Detect which cell encompasses the target text, then output its (x, y) center coordinate. 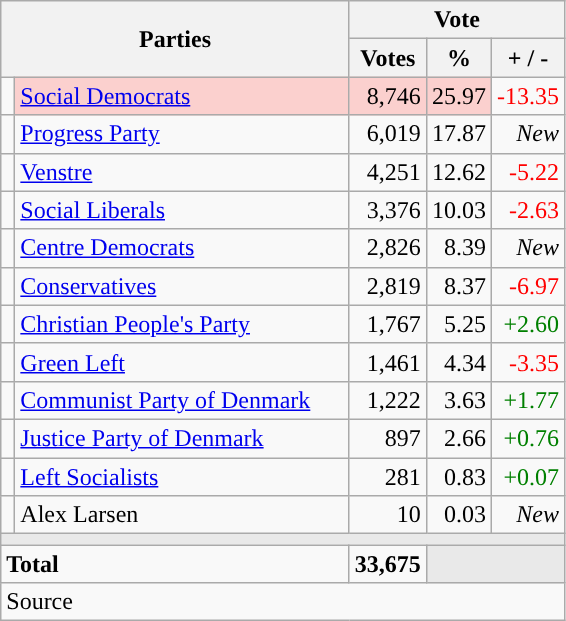
8.39 (458, 248)
Progress Party (182, 134)
Conservatives (182, 286)
-3.35 (528, 362)
Centre Democrats (182, 248)
-2.63 (528, 210)
5.25 (458, 324)
+0.07 (528, 477)
Vote (456, 20)
+ / - (528, 58)
Parties (176, 39)
+2.60 (528, 324)
10.03 (458, 210)
1,767 (388, 324)
Green Left (182, 362)
281 (388, 477)
897 (388, 438)
0.03 (458, 515)
3,376 (388, 210)
Communist Party of Denmark (182, 400)
12.62 (458, 172)
+1.77 (528, 400)
2,819 (388, 286)
1,461 (388, 362)
Alex Larsen (182, 515)
Social Democrats (182, 96)
Votes (388, 58)
6,019 (388, 134)
+0.76 (528, 438)
Venstre (182, 172)
8.37 (458, 286)
0.83 (458, 477)
10 (388, 515)
Social Liberals (182, 210)
Christian People's Party (182, 324)
-6.97 (528, 286)
8,746 (388, 96)
Left Socialists (182, 477)
Justice Party of Denmark (182, 438)
3.63 (458, 400)
33,675 (388, 564)
4.34 (458, 362)
2,826 (388, 248)
-13.35 (528, 96)
25.97 (458, 96)
17.87 (458, 134)
Total (176, 564)
% (458, 58)
-5.22 (528, 172)
1,222 (388, 400)
4,251 (388, 172)
2.66 (458, 438)
Source (283, 602)
